Scan for the cell matching the given text and deliver its [X, Y] coordinate at center. 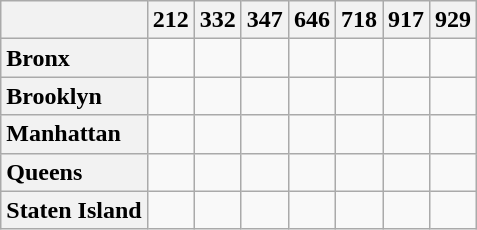
718 [358, 20]
Bronx [74, 58]
Queens [74, 172]
Manhattan [74, 134]
646 [312, 20]
917 [406, 20]
347 [264, 20]
Staten Island [74, 210]
332 [218, 20]
Brooklyn [74, 96]
929 [454, 20]
212 [170, 20]
